Return [x, y] of the center of cell containing provided text 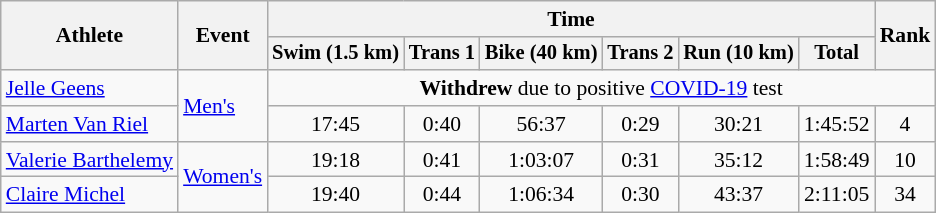
35:12 [738, 160]
43:37 [738, 195]
Event [222, 36]
0:30 [640, 195]
17:45 [336, 124]
0:44 [442, 195]
Time [571, 19]
Bike (40 km) [542, 54]
1:58:49 [837, 160]
Jelle Geens [90, 88]
Men's [222, 106]
Trans 2 [640, 54]
10 [906, 160]
0:31 [640, 160]
Valerie Barthelemy [90, 160]
2:11:05 [837, 195]
0:29 [640, 124]
Women's [222, 178]
1:03:07 [542, 160]
56:37 [542, 124]
Total [837, 54]
Swim (1.5 km) [336, 54]
0:40 [442, 124]
Rank [906, 36]
0:41 [442, 160]
Trans 1 [442, 54]
Run (10 km) [738, 54]
Athlete [90, 36]
Withdrew due to positive COVID-19 test [601, 88]
19:18 [336, 160]
34 [906, 195]
Marten Van Riel [90, 124]
1:06:34 [542, 195]
19:40 [336, 195]
Claire Michel [90, 195]
4 [906, 124]
30:21 [738, 124]
1:45:52 [837, 124]
